Return the [x, y] coordinate for the center point of the cell that contains the specified text.  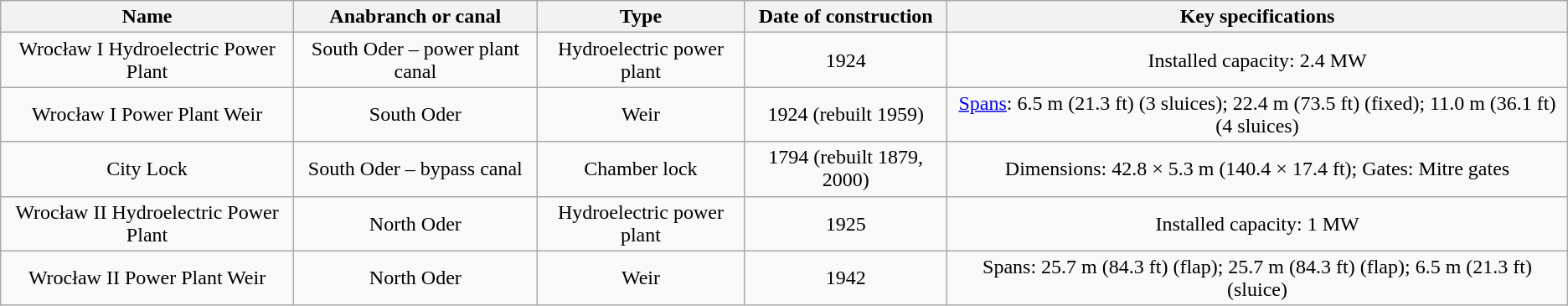
Installed capacity: 2.4 MW [1257, 60]
1942 [846, 278]
City Lock [147, 169]
1924 (rebuilt 1959) [846, 114]
Anabranch or canal [415, 17]
1924 [846, 60]
Installed capacity: 1 MW [1257, 223]
South Oder – bypass canal [415, 169]
1794 (rebuilt 1879, 2000) [846, 169]
Spans: 25.7 m (84.3 ft) (flap); 25.7 m (84.3 ft) (flap); 6.5 m (21.3 ft) (sluice) [1257, 278]
Dimensions: 42.8 × 5.3 m (140.4 × 17.4 ft); Gates: Mitre gates [1257, 169]
South Oder – power plant canal [415, 60]
Date of construction [846, 17]
South Oder [415, 114]
Name [147, 17]
Wrocław II Power Plant Weir [147, 278]
1925 [846, 223]
Chamber lock [640, 169]
Spans: 6.5 m (21.3 ft) (3 sluices); 22.4 m (73.5 ft) (fixed); 11.0 m (36.1 ft) (4 sluices) [1257, 114]
Wrocław II Hydroelectric Power Plant [147, 223]
Key specifications [1257, 17]
Wrocław I Hydroelectric Power Plant [147, 60]
Wrocław I Power Plant Weir [147, 114]
Type [640, 17]
